Output the [X, Y] coordinate of the center of the cell containing the given text.  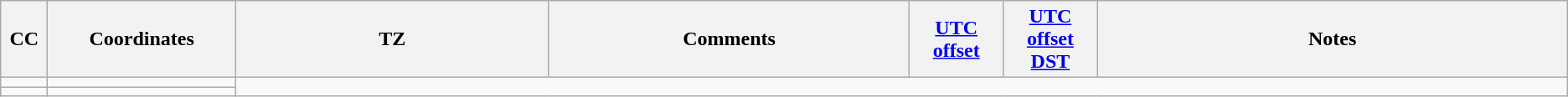
Notes [1332, 39]
CC [24, 39]
Coordinates [142, 39]
UTC offset [957, 39]
TZ [392, 39]
Comments [729, 39]
UTC offset DST [1050, 39]
